Find where the given text appears and provide that cell's center as (x, y) coordinate. 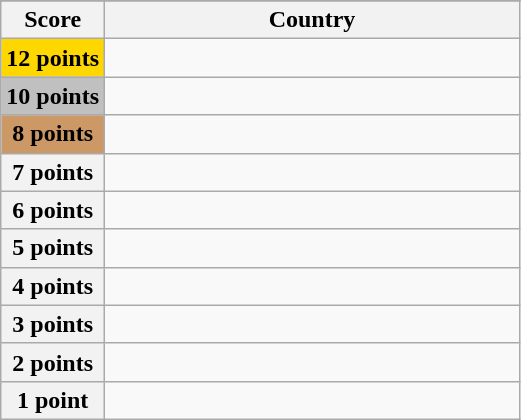
12 points (53, 58)
4 points (53, 286)
5 points (53, 248)
10 points (53, 96)
6 points (53, 210)
7 points (53, 172)
Score (53, 20)
Country (312, 20)
3 points (53, 324)
1 point (53, 400)
8 points (53, 134)
2 points (53, 362)
